Detect which cell encompasses the target text, then output its [X, Y] center coordinate. 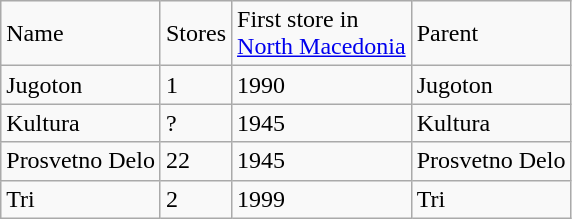
1990 [322, 85]
Stores [196, 34]
22 [196, 161]
? [196, 123]
Name [81, 34]
2 [196, 199]
Parent [491, 34]
First store inNorth Macedonia [322, 34]
1999 [322, 199]
1 [196, 85]
